Provide the (x, y) coordinate of the cell's center where the given text is located.  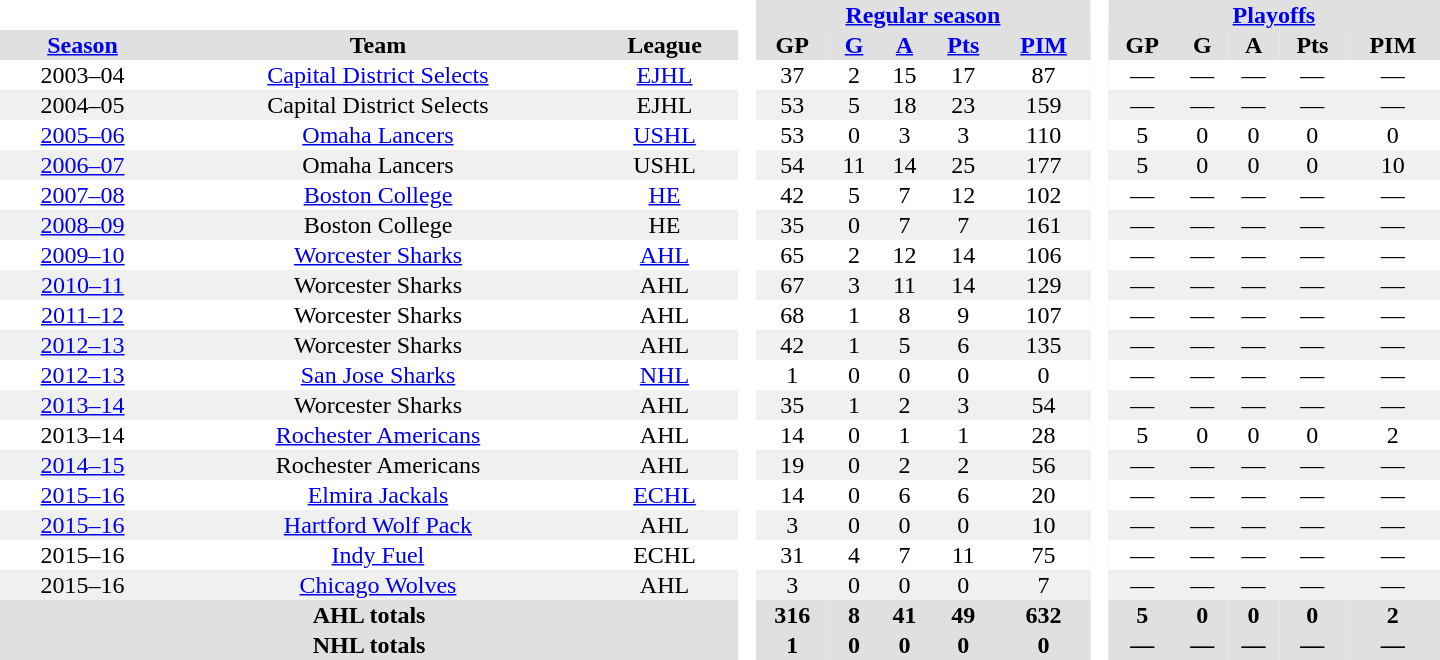
Regular season (922, 15)
106 (1043, 255)
League (664, 45)
17 (963, 75)
135 (1043, 345)
2011–12 (82, 315)
68 (792, 315)
18 (904, 105)
4 (854, 555)
AHL totals (369, 615)
25 (963, 165)
75 (1043, 555)
19 (792, 465)
20 (1043, 495)
NHL (664, 375)
2004–05 (82, 105)
37 (792, 75)
2014–15 (82, 465)
49 (963, 615)
102 (1043, 195)
Elmira Jackals (378, 495)
2006–07 (82, 165)
56 (1043, 465)
67 (792, 285)
San Jose Sharks (378, 375)
28 (1043, 435)
Playoffs (1274, 15)
110 (1043, 135)
632 (1043, 615)
9 (963, 315)
87 (1043, 75)
41 (904, 615)
2007–08 (82, 195)
65 (792, 255)
Hartford Wolf Pack (378, 525)
161 (1043, 225)
Team (378, 45)
31 (792, 555)
2008–09 (82, 225)
2010–11 (82, 285)
23 (963, 105)
2003–04 (82, 75)
15 (904, 75)
107 (1043, 315)
129 (1043, 285)
Chicago Wolves (378, 585)
316 (792, 615)
NHL totals (369, 645)
Season (82, 45)
2005–06 (82, 135)
Indy Fuel (378, 555)
2009–10 (82, 255)
159 (1043, 105)
177 (1043, 165)
